For the text-containing cell, return its midpoint in [x, y] coordinate format. 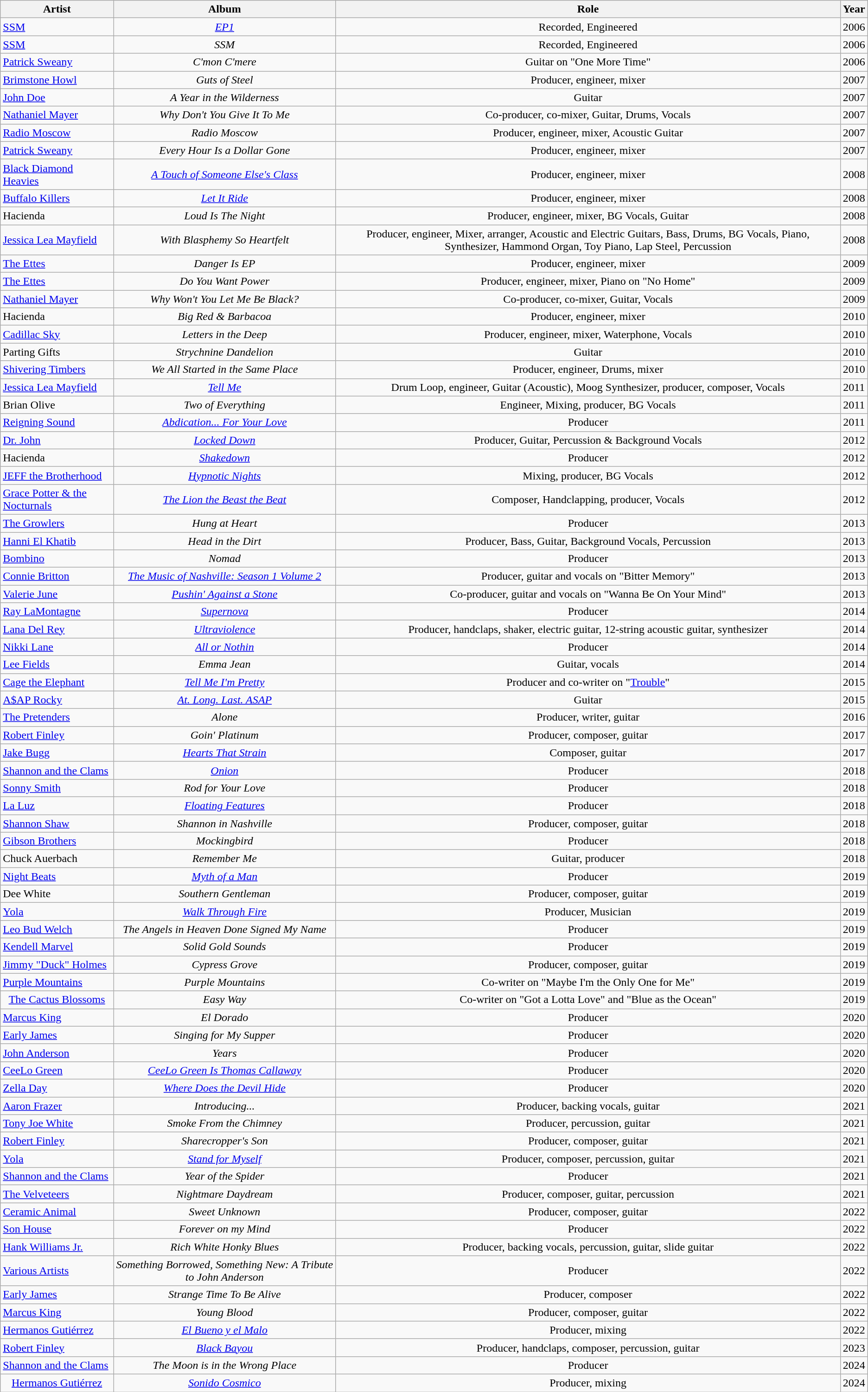
Guitar on "One More Time" [588, 62]
Remember Me [225, 859]
Hank Williams Jr. [57, 1247]
The Growlers [57, 523]
Bombino [57, 559]
Co-producer, co-mixer, Guitar, Vocals [588, 299]
Strange Time To Be Alive [225, 1295]
Brian Olive [57, 405]
Solid Gold Sounds [225, 947]
Kendell Marvel [57, 947]
CeeLo Green [57, 1070]
Album [225, 9]
Aaron Frazer [57, 1106]
Myth of a Man [225, 876]
Hanni El Khatib [57, 541]
Dr. John [57, 440]
Producer, engineer, mixer, Acoustic Guitar [588, 133]
Black Diamond Heavies [57, 174]
Easy Way [225, 1000]
Years [225, 1053]
Leo Bud Welch [57, 929]
Mixing, producer, BG Vocals [588, 475]
Ceramic Animal [57, 1212]
Producer, handclaps, shaker, electric guitar, 12-string acoustic guitar, synthesizer [588, 629]
Onion [225, 770]
Sweet Unknown [225, 1212]
The Velveteers [57, 1194]
Supernova [225, 612]
A$AP Rocky [57, 700]
Parting Gifts [57, 352]
Drum Loop, engineer, Guitar (Acoustic), Moog Synthesizer, producer, composer, Vocals [588, 387]
Abdication... For Your Love [225, 422]
Connie Britton [57, 576]
Producer, guitar and vocals on "Bitter Memory" [588, 576]
Co-writer on "Maybe I'm the Only One for Me" [588, 982]
Cadillac Sky [57, 334]
Big Red & Barbacoa [225, 317]
Grace Potter & the Nocturnals [57, 499]
Co-producer, guitar and vocals on "Wanna Be On Your Mind" [588, 594]
Gibson Brothers [57, 841]
Various Artists [57, 1271]
Let It Ride [225, 198]
Loud Is The Night [225, 216]
Buffalo Killers [57, 198]
Artist [57, 9]
Young Blood [225, 1312]
Head in the Dirt [225, 541]
Sharecropper's Son [225, 1141]
Son House [57, 1229]
2023 [854, 1347]
Mockingbird [225, 841]
Shannon Shaw [57, 823]
Sonido Cosmico [225, 1383]
Introducing... [225, 1106]
The Lion the Beast the Beat [225, 499]
John Doe [57, 97]
Alone [225, 717]
Nikki Lane [57, 647]
El Dorado [225, 1017]
With Blasphemy So Heartfelt [225, 239]
Stand for Myself [225, 1159]
Zella Day [57, 1088]
Guts of Steel [225, 80]
Rod for Your Love [225, 788]
All or Nothin [225, 647]
We All Started in the Same Place [225, 370]
Year [854, 9]
Emma Jean [225, 664]
Producer, Guitar, Percussion & Background Vocals [588, 440]
Night Beats [57, 876]
Something Borrowed, Something New: A Tribute to John Anderson [225, 1271]
Ray LaMontagne [57, 612]
A Touch of Someone Else's Class [225, 174]
Southern Gentleman [225, 894]
El Bueno y el Malo [225, 1330]
Producer, Musician [588, 912]
The Moon is in the Wrong Place [225, 1365]
JEFF the Brotherhood [57, 475]
Goin' Platinum [225, 735]
Hearts That Strain [225, 753]
Producer, composer, guitar, percussion [588, 1194]
Cage the Elephant [57, 682]
Floating Features [225, 805]
Producer, composer [588, 1295]
Nightmare Daydream [225, 1194]
Cypress Grove [225, 964]
Brimstone Howl [57, 80]
Sonny Smith [57, 788]
Year of the Spider [225, 1176]
Jake Bugg [57, 753]
Locked Down [225, 440]
Hung at Heart [225, 523]
C'mon C'mere [225, 62]
Why Don't You Give It To Me [225, 115]
Producer and co-writer on "Trouble" [588, 682]
Ultraviolence [225, 629]
Role [588, 9]
Tell Me [225, 387]
Dee White [57, 894]
The Music of Nashville: Season 1 Volume 2 [225, 576]
Danger Is EP [225, 264]
Hypnotic Nights [225, 475]
Shivering Timbers [57, 370]
2016 [854, 717]
Co-producer, co-mixer, Guitar, Drums, Vocals [588, 115]
La Luz [57, 805]
Producer, handclaps, composer, percussion, guitar [588, 1347]
Forever on my Mind [225, 1229]
Producer, percussion, guitar [588, 1124]
Nomad [225, 559]
Lee Fields [57, 664]
Producer, Bass, Guitar, Background Vocals, Percussion [588, 541]
Why Won't You Let Me Be Black? [225, 299]
At. Long. Last. ASAP [225, 700]
Strychnine Dandelion [225, 352]
Lana Del Rey [57, 629]
EP1 [225, 27]
Shannon in Nashville [225, 823]
Chuck Auerbach [57, 859]
John Anderson [57, 1053]
Producer, engineer, Drums, mixer [588, 370]
Walk Through Fire [225, 912]
Guitar, vocals [588, 664]
Producer, engineer, mixer, Waterphone, Vocals [588, 334]
Producer, writer, guitar [588, 717]
Rich White Honky Blues [225, 1247]
CeeLo Green Is Thomas Callaway [225, 1070]
Producer, engineer, mixer, BG Vocals, Guitar [588, 216]
Tell Me I'm Pretty [225, 682]
Black Bayou [225, 1347]
Composer, guitar [588, 753]
A Year in the Wilderness [225, 97]
Where Does the Devil Hide [225, 1088]
The Angels in Heaven Done Signed My Name [225, 929]
Jimmy "Duck" Holmes [57, 964]
Do You Want Power [225, 281]
Engineer, Mixing, producer, BG Vocals [588, 405]
The Cactus Blossoms [57, 1000]
The Pretenders [57, 717]
Letters in the Deep [225, 334]
Singing for My Supper [225, 1035]
Composer, Handclapping, producer, Vocals [588, 499]
Co-writer on "Got a Lotta Love" and "Blue as the Ocean" [588, 1000]
Tony Joe White [57, 1124]
Guitar, producer [588, 859]
Shakedown [225, 458]
Every Hour Is a Dollar Gone [225, 150]
Producer, backing vocals, guitar [588, 1106]
Pushin' Against a Stone [225, 594]
Valerie June [57, 594]
Producer, engineer, mixer, Piano on "No Home" [588, 281]
Producer, composer, percussion, guitar [588, 1159]
Producer, backing vocals, percussion, guitar, slide guitar [588, 1247]
Two of Everything [225, 405]
Smoke From the Chimney [225, 1124]
Reigning Sound [57, 422]
